For the text-containing cell, return its midpoint in [x, y] coordinate format. 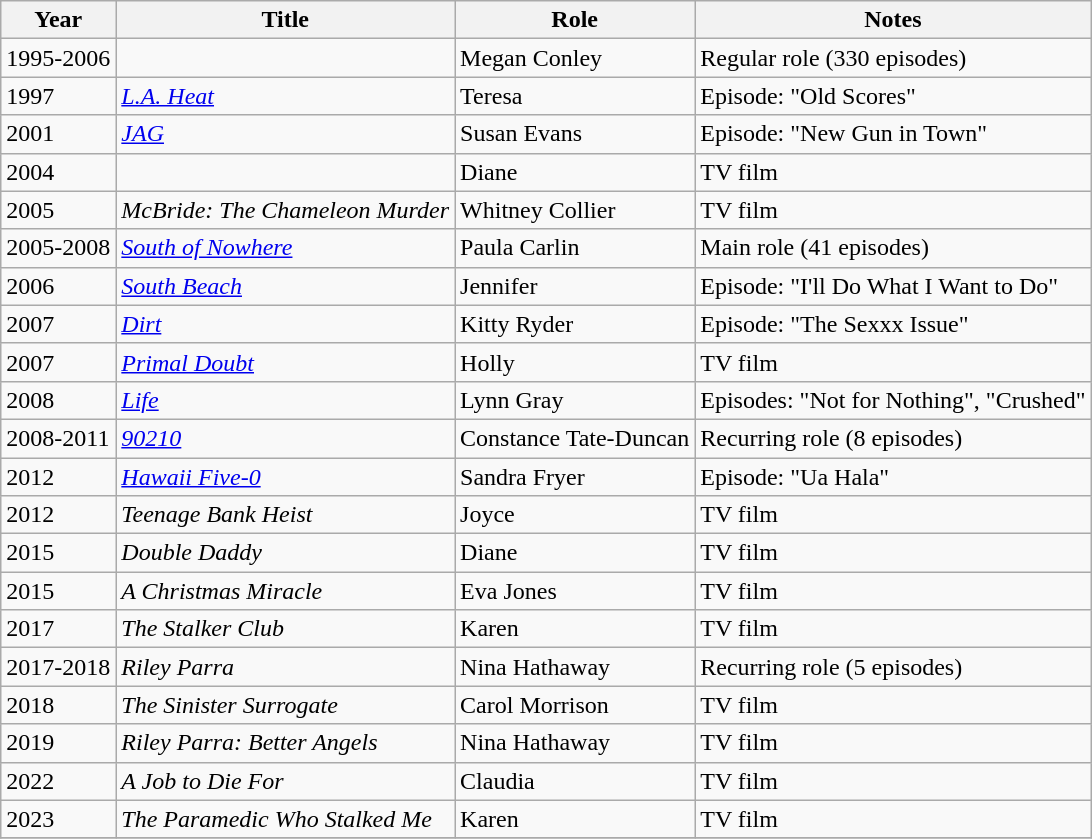
Episodes: "Not for Nothing", "Crushed" [893, 400]
Sandra Fryer [575, 477]
2006 [58, 286]
Regular role (330 episodes) [893, 58]
Riley Parra: Better Angels [286, 743]
Megan Conley [575, 58]
90210 [286, 438]
A Christmas Miracle [286, 591]
Susan Evans [575, 134]
2018 [58, 705]
2005 [58, 210]
2001 [58, 134]
2023 [58, 819]
Double Daddy [286, 553]
Hawaii Five-0 [286, 477]
Holly [575, 362]
Constance Tate-Duncan [575, 438]
A Job to Die For [286, 781]
Title [286, 20]
Eva Jones [575, 591]
South Beach [286, 286]
The Stalker Club [286, 629]
Kitty Ryder [575, 324]
1995-2006 [58, 58]
L.A. Heat [286, 96]
Lynn Gray [575, 400]
2022 [58, 781]
Episode: "Old Scores" [893, 96]
The Sinister Surrogate [286, 705]
Claudia [575, 781]
McBride: The Chameleon Murder [286, 210]
2004 [58, 172]
2008-2011 [58, 438]
Year [58, 20]
Joyce [575, 515]
2017-2018 [58, 667]
Recurring role (5 episodes) [893, 667]
Episode: "I'll Do What I Want to Do" [893, 286]
Teenage Bank Heist [286, 515]
Notes [893, 20]
Episode: "New Gun in Town" [893, 134]
Episode: "The Sexxx Issue" [893, 324]
South of Nowhere [286, 248]
Teresa [575, 96]
2008 [58, 400]
2005-2008 [58, 248]
1997 [58, 96]
Riley Parra [286, 667]
2019 [58, 743]
Recurring role (8 episodes) [893, 438]
Jennifer [575, 286]
Paula Carlin [575, 248]
Role [575, 20]
Main role (41 episodes) [893, 248]
Life [286, 400]
2017 [58, 629]
JAG [286, 134]
Episode: "Ua Hala" [893, 477]
Carol Morrison [575, 705]
Primal Doubt [286, 362]
The Paramedic Who Stalked Me [286, 819]
Dirt [286, 324]
Whitney Collier [575, 210]
